Determine the [x, y] coordinate at the center of the cell enclosing the given text.  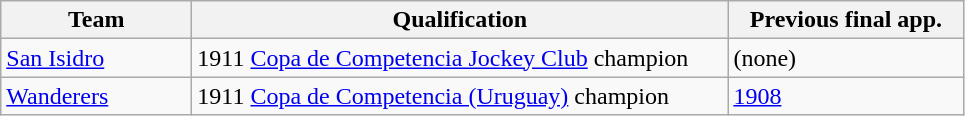
Previous final app. [846, 20]
1908 [846, 96]
(none) [846, 58]
1911 Copa de Competencia Jockey Club champion [460, 58]
Team [96, 20]
Qualification [460, 20]
1911 Copa de Competencia (Uruguay) champion [460, 96]
San Isidro [96, 58]
Wanderers [96, 96]
